Locate the cell with the specified text and output its [x, y] center coordinate. 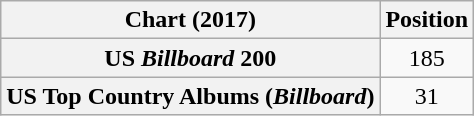
US Billboard 200 [190, 58]
Chart (2017) [190, 20]
Position [427, 20]
31 [427, 96]
US Top Country Albums (Billboard) [190, 96]
185 [427, 58]
